Output the (x, y) coordinate of the center of the cell containing the given text.  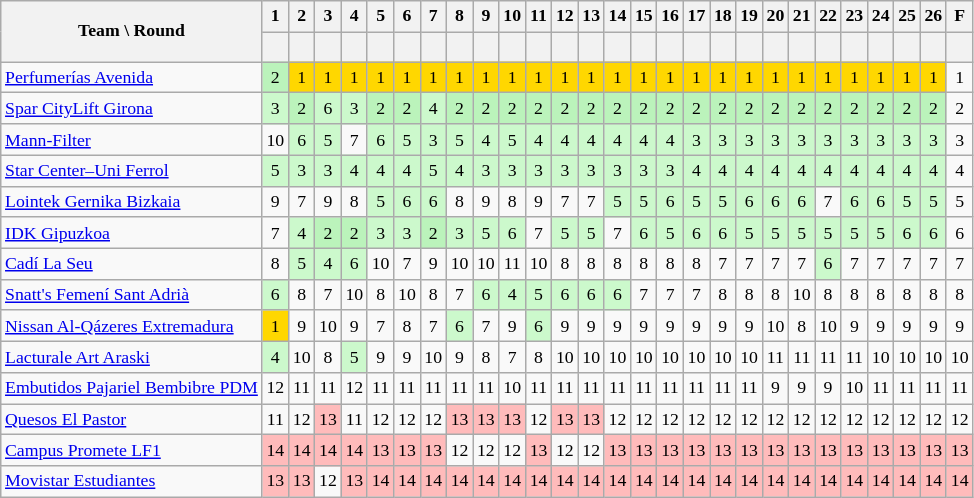
F (959, 16)
23 (854, 16)
Lointek Gernika Bizkaia (132, 202)
20 (775, 16)
24 (881, 16)
Spar CityLift Girona (132, 108)
Team \ Round (132, 32)
Star Center–Uni Ferrol (132, 170)
22 (828, 16)
15 (644, 16)
18 (723, 16)
16 (670, 16)
Nissan Al-Qázeres Extremadura (132, 326)
Quesos El Pastor (132, 420)
Lacturale Art Araski (132, 356)
17 (696, 16)
Embutidos Pajariel Bembibre PDM (132, 388)
Perfumerías Avenida (132, 78)
Mann-Filter (132, 140)
Campus Promete LF1 (132, 450)
Movistar Estudiantes (132, 482)
26 (933, 16)
Cadí La Seu (132, 264)
IDK Gipuzkoa (132, 232)
19 (749, 16)
Snatt's Femení Sant Adrià (132, 294)
21 (802, 16)
25 (907, 16)
